Pinpoint the cell where the given text exists, returning its (X, Y) midpoint coordinate. 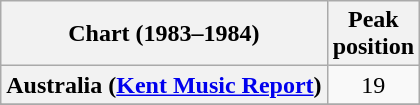
Australia (Kent Music Report) (164, 85)
Peakposition (373, 34)
19 (373, 85)
Chart (1983–1984) (164, 34)
